Capture the cell that displays the provided text and extract its [X, Y] central coordinate. 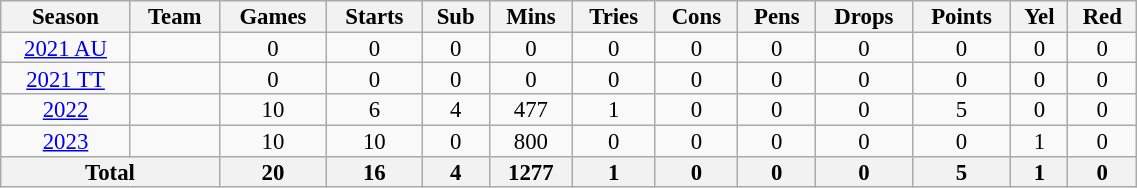
Cons [696, 16]
Total [110, 172]
800 [530, 140]
16 [374, 172]
Season [66, 16]
2023 [66, 140]
20 [273, 172]
2021 TT [66, 78]
2022 [66, 110]
Tries [613, 16]
Points [962, 16]
Red [1102, 16]
Starts [374, 16]
Drops [864, 16]
Mins [530, 16]
6 [374, 110]
2021 AU [66, 48]
Games [273, 16]
Yel [1040, 16]
1277 [530, 172]
Sub [456, 16]
477 [530, 110]
Team [174, 16]
Pens [777, 16]
